Return [X, Y] of the center of cell containing provided text 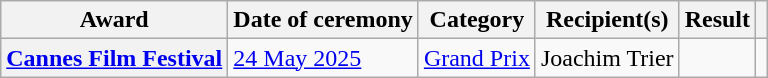
Cannes Film Festival [114, 58]
Award [114, 20]
Result [717, 20]
Category [476, 20]
24 May 2025 [324, 58]
Grand Prix [476, 58]
Joachim Trier [607, 58]
Date of ceremony [324, 20]
Recipient(s) [607, 20]
